From the cell containing the given text, extract its center point as [X, Y] coordinate. 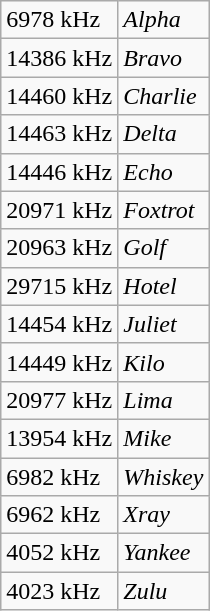
14460 kHz [60, 96]
29715 kHz [60, 286]
Kilo [164, 362]
Lima [164, 400]
Foxtrot [164, 210]
Delta [164, 134]
14386 kHz [60, 58]
20977 kHz [60, 400]
20963 kHz [60, 248]
4052 kHz [60, 553]
Golf [164, 248]
14449 kHz [60, 362]
6978 kHz [60, 20]
Alpha [164, 20]
Hotel [164, 286]
14446 kHz [60, 172]
Yankee [164, 553]
Xray [164, 515]
4023 kHz [60, 591]
14463 kHz [60, 134]
Mike [164, 438]
13954 kHz [60, 438]
Bravo [164, 58]
6982 kHz [60, 477]
Echo [164, 172]
14454 kHz [60, 324]
Charlie [164, 96]
Zulu [164, 591]
Whiskey [164, 477]
6962 kHz [60, 515]
Juliet [164, 324]
20971 kHz [60, 210]
